Capture the cell that displays the provided text and extract its [X, Y] central coordinate. 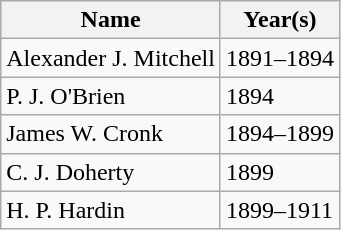
1899–1911 [280, 210]
1891–1894 [280, 58]
Name [111, 20]
H. P. Hardin [111, 210]
P. J. O'Brien [111, 96]
Year(s) [280, 20]
1894–1899 [280, 134]
1894 [280, 96]
C. J. Doherty [111, 172]
1899 [280, 172]
James W. Cronk [111, 134]
Alexander J. Mitchell [111, 58]
